Output the (x, y) coordinate of the center of the cell containing the given text.  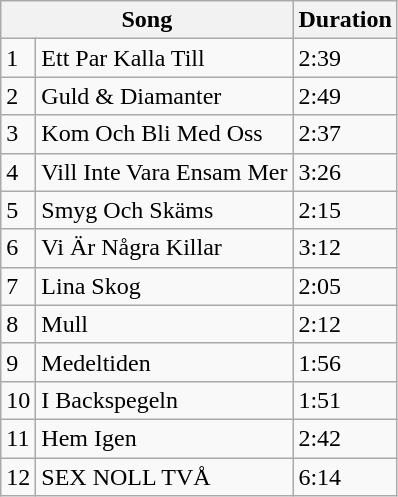
2 (18, 96)
Duration (345, 20)
I Backspegeln (164, 400)
11 (18, 438)
Medeltiden (164, 362)
Guld & Diamanter (164, 96)
Vi Är Några Killar (164, 248)
3:26 (345, 172)
6 (18, 248)
Mull (164, 324)
Vill Inte Vara Ensam Mer (164, 172)
12 (18, 477)
3 (18, 134)
SEX NOLL TVÅ (164, 477)
1:51 (345, 400)
Smyg Och Skäms (164, 210)
5 (18, 210)
7 (18, 286)
4 (18, 172)
Hem Igen (164, 438)
2:37 (345, 134)
2:39 (345, 58)
2:49 (345, 96)
9 (18, 362)
8 (18, 324)
10 (18, 400)
Song (147, 20)
Kom Och Bli Med Oss (164, 134)
2:42 (345, 438)
2:12 (345, 324)
Ett Par Kalla Till (164, 58)
2:05 (345, 286)
Lina Skog (164, 286)
1 (18, 58)
6:14 (345, 477)
2:15 (345, 210)
1:56 (345, 362)
3:12 (345, 248)
